Return the (X, Y) coordinate for the center point of the cell that contains the specified text.  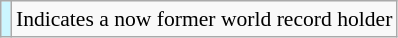
Indicates a now former world record holder (204, 19)
